Find where the given text appears and provide that cell's center as [X, Y] coordinate. 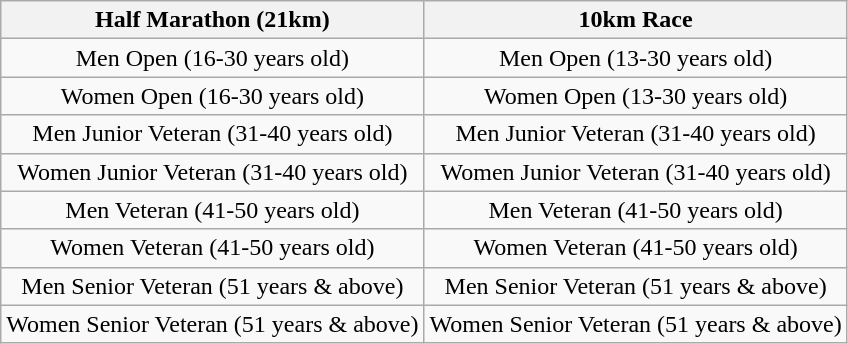
Half Marathon (21km) [212, 20]
Men Open (16-30 years old) [212, 58]
Men Open (13-30 years old) [636, 58]
Women Open (13-30 years old) [636, 96]
Women Open (16-30 years old) [212, 96]
10km Race [636, 20]
